Capture the cell that displays the provided text and extract its (X, Y) central coordinate. 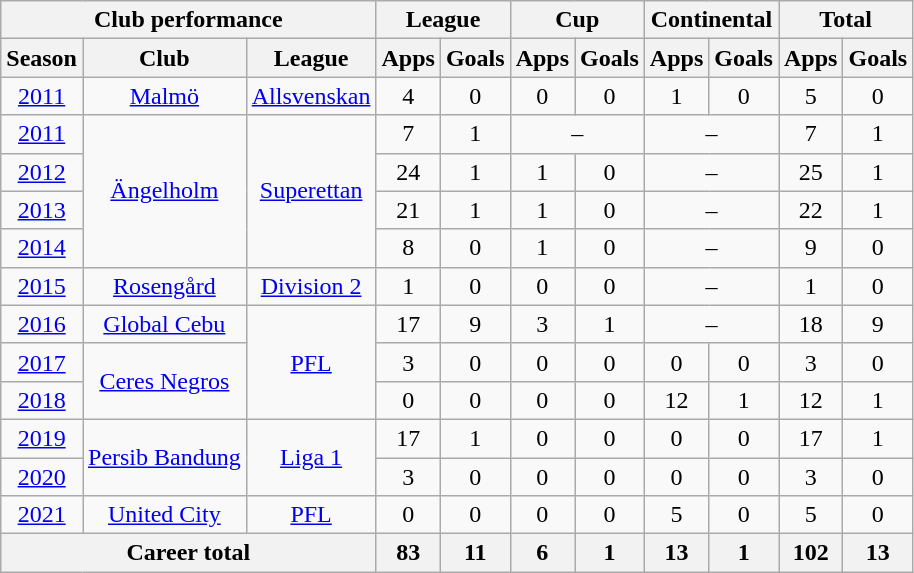
18 (810, 324)
6 (542, 553)
Ängelholm (164, 191)
2019 (42, 438)
Continental (711, 20)
4 (408, 96)
25 (810, 172)
11 (475, 553)
22 (810, 210)
Career total (188, 553)
2015 (42, 286)
2016 (42, 324)
Season (42, 58)
Division 2 (311, 286)
2017 (42, 362)
United City (164, 515)
102 (810, 553)
2020 (42, 477)
2012 (42, 172)
Club (164, 58)
Rosengård (164, 286)
Allsvenskan (311, 96)
21 (408, 210)
2018 (42, 400)
83 (408, 553)
8 (408, 248)
Persib Bandung (164, 457)
Malmö (164, 96)
2014 (42, 248)
Total (845, 20)
Liga 1 (311, 457)
2021 (42, 515)
Global Cebu (164, 324)
24 (408, 172)
Cup (577, 20)
2013 (42, 210)
Club performance (188, 20)
Superettan (311, 191)
Ceres Negros (164, 381)
